Return the (x, y) coordinate for the center point of the cell that contains the specified text.  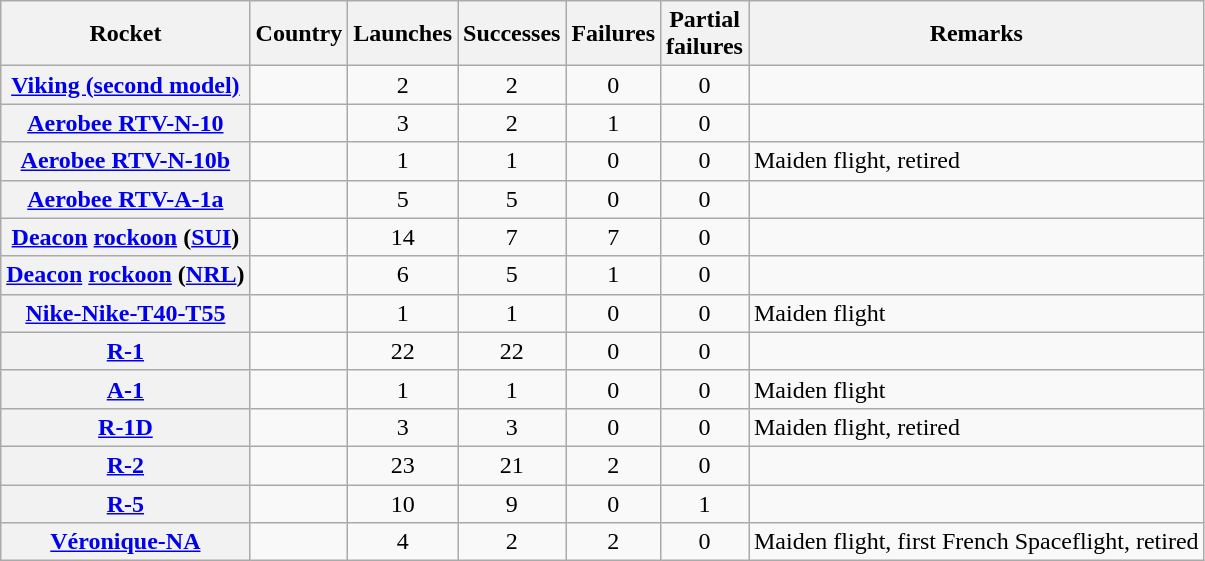
Launches (403, 34)
14 (403, 237)
4 (403, 542)
6 (403, 275)
R-5 (126, 503)
Partialfailures (705, 34)
21 (512, 465)
Deacon rockoon (SUI) (126, 237)
23 (403, 465)
Viking (second model) (126, 85)
Maiden flight, first French Spaceflight, retired (976, 542)
Aerobee RTV-A-1a (126, 199)
9 (512, 503)
Rocket (126, 34)
10 (403, 503)
A-1 (126, 389)
Country (299, 34)
Aerobee RTV-N-10b (126, 161)
Successes (512, 34)
Aerobee RTV-N-10 (126, 123)
Deacon rockoon (NRL) (126, 275)
R-2 (126, 465)
R-1 (126, 351)
Failures (614, 34)
Remarks (976, 34)
Nike-Nike-T40-T55 (126, 313)
Véronique-NA (126, 542)
R-1D (126, 427)
